Find where the given text appears and provide that cell's center as (X, Y) coordinate. 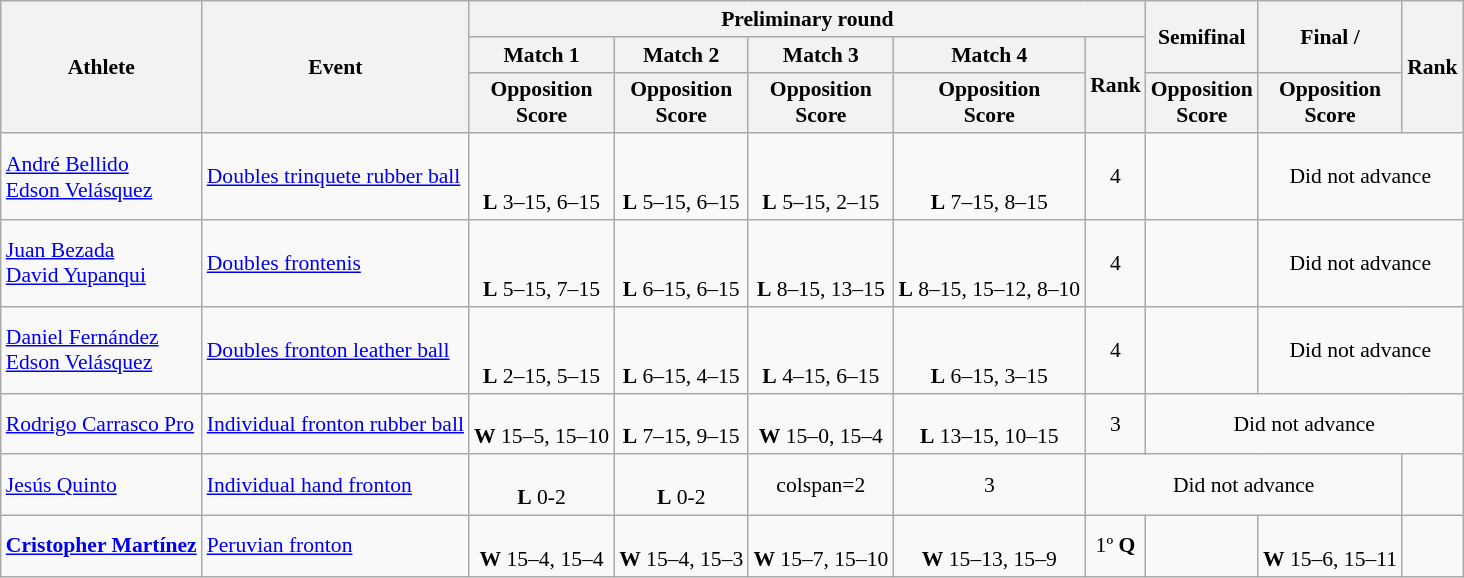
L 6–15, 4–15 (681, 350)
L 6–15, 3–15 (989, 350)
Match 4 (989, 55)
André BellidoEdson Velásquez (102, 178)
L 13–15, 10–15 (989, 424)
Juan BezadaDavid Yupanqui (102, 264)
Match 1 (542, 55)
W 15–4, 15–4 (542, 546)
Daniel FernándezEdson Velásquez (102, 350)
Final / (1330, 36)
Event (336, 67)
L 8–15, 13–15 (820, 264)
Peruvian fronton (336, 546)
L 4–15, 6–15 (820, 350)
Rodrigo Carrasco Pro (102, 424)
W 15–6, 15–11 (1330, 546)
Cristopher Martínez (102, 546)
L 6–15, 6–15 (681, 264)
Jesús Quinto (102, 486)
Doubles fronton leather ball (336, 350)
Athlete (102, 67)
W 15–7, 15–10 (820, 546)
Semifinal (1202, 36)
Preliminary round (808, 19)
Doubles trinquete rubber ball (336, 178)
W 15–0, 15–4 (820, 424)
L 5–15, 2–15 (820, 178)
L 3–15, 6–15 (542, 178)
Match 3 (820, 55)
W 15–4, 15–3 (681, 546)
L 7–15, 9–15 (681, 424)
colspan=2 (820, 486)
L 8–15, 15–12, 8–10 (989, 264)
L 5–15, 7–15 (542, 264)
W 15–13, 15–9 (989, 546)
L 7–15, 8–15 (989, 178)
Doubles frontenis (336, 264)
L 2–15, 5–15 (542, 350)
Match 2 (681, 55)
Individual hand fronton (336, 486)
1º Q (1116, 546)
W 15–5, 15–10 (542, 424)
L 5–15, 6–15 (681, 178)
Individual fronton rubber ball (336, 424)
